Output the [x, y] coordinate of the center of the cell containing the given text.  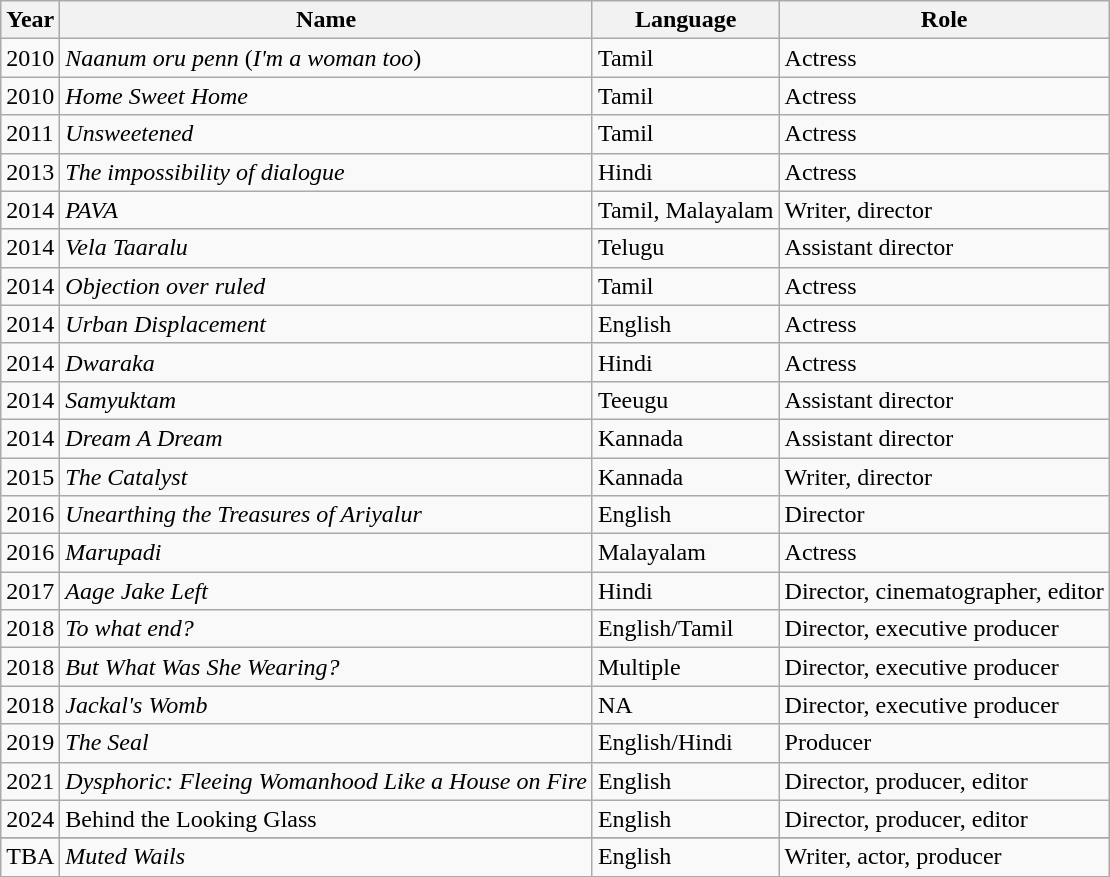
2024 [30, 819]
Telugu [686, 248]
Marupadi [326, 553]
Samyuktam [326, 400]
Aage Jake Left [326, 591]
Teeugu [686, 400]
2019 [30, 743]
2021 [30, 781]
Dysphoric: Fleeing Womanhood Like a House on Fire [326, 781]
Tamil, Malayalam [686, 210]
2011 [30, 134]
Jackal's Womb [326, 705]
Naanum oru penn (I'm a woman too) [326, 58]
PAVA [326, 210]
Malayalam [686, 553]
Home Sweet Home [326, 96]
Role [944, 20]
But What Was She Wearing? [326, 667]
Language [686, 20]
Behind the Looking Glass [326, 819]
Urban Displacement [326, 324]
2017 [30, 591]
Writer, actor, producer [944, 857]
Objection over ruled [326, 286]
2013 [30, 172]
The impossibility of dialogue [326, 172]
Year [30, 20]
English/Tamil [686, 629]
Dwaraka [326, 362]
Producer [944, 743]
Vela Taaralu [326, 248]
Director, cinematographer, editor [944, 591]
To what end? [326, 629]
Multiple [686, 667]
The Catalyst [326, 477]
NA [686, 705]
Muted Wails [326, 857]
Dream A Dream [326, 438]
Unsweetened [326, 134]
Director [944, 515]
Unearthing the Treasures of Ariyalur [326, 515]
2015 [30, 477]
TBA [30, 857]
Name [326, 20]
English/Hindi [686, 743]
The Seal [326, 743]
